Output the (X, Y) coordinate of the center of the cell containing the given text.  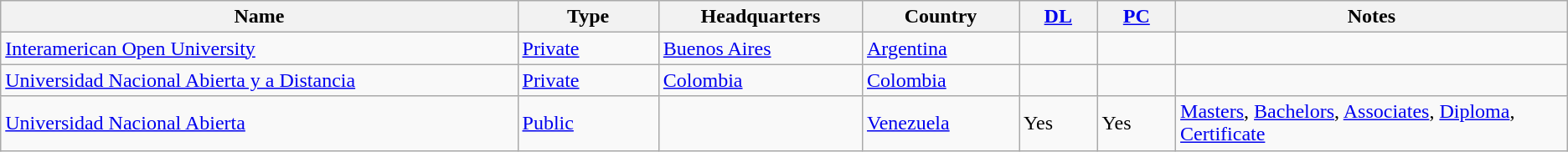
Masters, Bachelors, Associates, Diploma, Certificate (1372, 124)
Argentina (940, 48)
Interamerican Open University (260, 48)
Universidad Nacional Abierta y a Distancia (260, 80)
PC (1137, 17)
Type (588, 17)
Venezuela (940, 124)
Buenos Aires (761, 48)
Headquarters (761, 17)
Notes (1372, 17)
DL (1059, 17)
Country (940, 17)
Public (588, 124)
Name (260, 17)
Universidad Nacional Abierta (260, 124)
